Determine the [X, Y] coordinate at the center of the cell enclosing the given text.  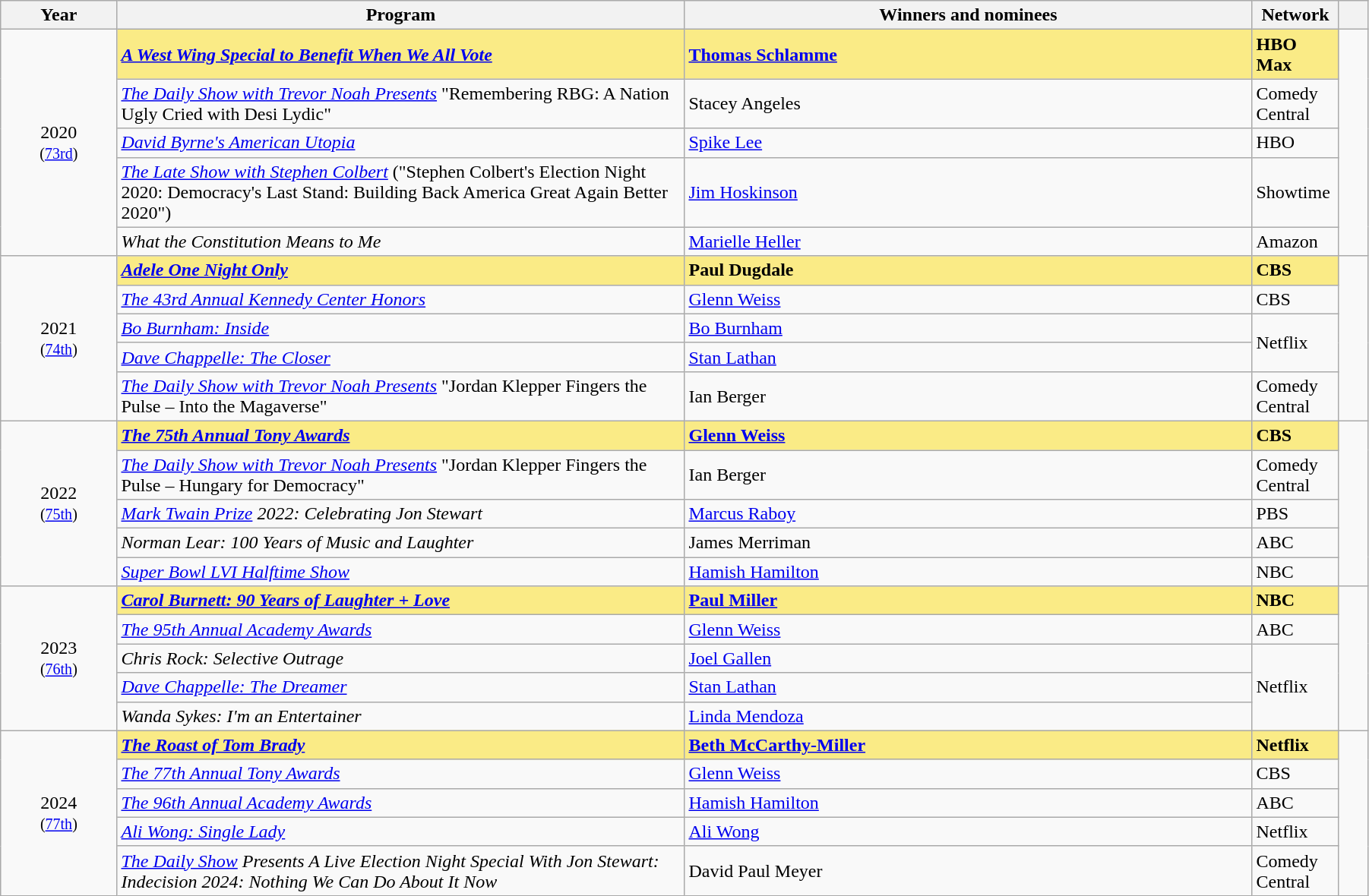
The Daily Show Presents A Live Election Night Special With Jon Stewart: Indecision 2024: Nothing We Can Do About It Now [401, 870]
The 77th Annual Tony Awards [401, 774]
Network [1295, 15]
Chris Rock: Selective Outrage [401, 658]
Bo Burnham [968, 328]
The Daily Show with Trevor Noah Presents "Jordan Klepper Fingers the Pulse – Hungary for Democracy" [401, 474]
The Daily Show with Trevor Noah Presents "Remembering RBG: A Nation Ugly Cried with Desi Lydic" [401, 103]
Mark Twain Prize 2022: Celebrating Jon Stewart [401, 514]
Thomas Schlamme [968, 55]
2022(75th) [59, 503]
The 95th Annual Academy Awards [401, 629]
Joel Gallen [968, 658]
Program [401, 15]
Winners and nominees [968, 15]
PBS [1295, 514]
2020(73rd) [59, 143]
Dave Chappelle: The Closer [401, 357]
The 43rd Annual Kennedy Center Honors [401, 299]
HBO Max [1295, 55]
Adele One Night Only [401, 270]
Paul Miller [968, 601]
Showtime [1295, 192]
Amazon [1295, 241]
Paul Dugdale [968, 270]
The 75th Annual Tony Awards [401, 435]
The Roast of Tom Brady [401, 745]
Ali Wong [968, 831]
Linda Mendoza [968, 716]
The Late Show with Stephen Colbert ("Stephen Colbert's Election Night 2020: Democracy's Last Stand: Building Back America Great Again Better 2020") [401, 192]
Super Bowl LVI Halftime Show [401, 572]
What the Constitution Means to Me [401, 241]
Carol Burnett: 90 Years of Laughter + Love [401, 601]
Dave Chappelle: The Dreamer [401, 687]
2021(74th) [59, 339]
Stacey Angeles [968, 103]
Jim Hoskinson [968, 192]
Norman Lear: 100 Years of Music and Laughter [401, 543]
Beth McCarthy-Miller [968, 745]
2024(77th) [59, 812]
The 96th Annual Academy Awards [401, 803]
HBO [1295, 143]
Marcus Raboy [968, 514]
James Merriman [968, 543]
Wanda Sykes: I'm an Entertainer [401, 716]
The Daily Show with Trevor Noah Presents "Jordan Klepper Fingers the Pulse – Into the Magaverse" [401, 396]
A West Wing Special to Benefit When We All Vote [401, 55]
Spike Lee [968, 143]
David Paul Meyer [968, 870]
2023(76th) [59, 658]
Year [59, 15]
Bo Burnham: Inside [401, 328]
Ali Wong: Single Lady [401, 831]
David Byrne's American Utopia [401, 143]
Marielle Heller [968, 241]
